Detect which cell encompasses the target text, then output its [X, Y] center coordinate. 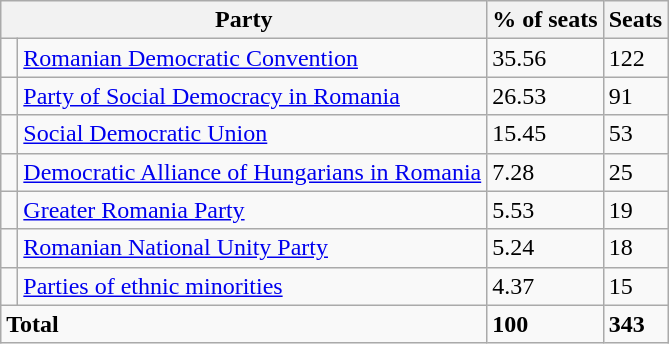
Party of Social Democracy in Romania [252, 96]
Romanian National Unity Party [252, 248]
19 [635, 210]
7.28 [545, 172]
Total [244, 324]
122 [635, 58]
Social Democratic Union [252, 134]
Romanian Democratic Convention [252, 58]
91 [635, 96]
Party [244, 20]
53 [635, 134]
15 [635, 286]
35.56 [545, 58]
Greater Romania Party [252, 210]
4.37 [545, 286]
15.45 [545, 134]
Democratic Alliance of Hungarians in Romania [252, 172]
5.53 [545, 210]
Parties of ethnic minorities [252, 286]
Seats [635, 20]
100 [545, 324]
26.53 [545, 96]
25 [635, 172]
5.24 [545, 248]
18 [635, 248]
% of seats [545, 20]
343 [635, 324]
